Extract the [X, Y] coordinate from the center of the cell holding the provided text.  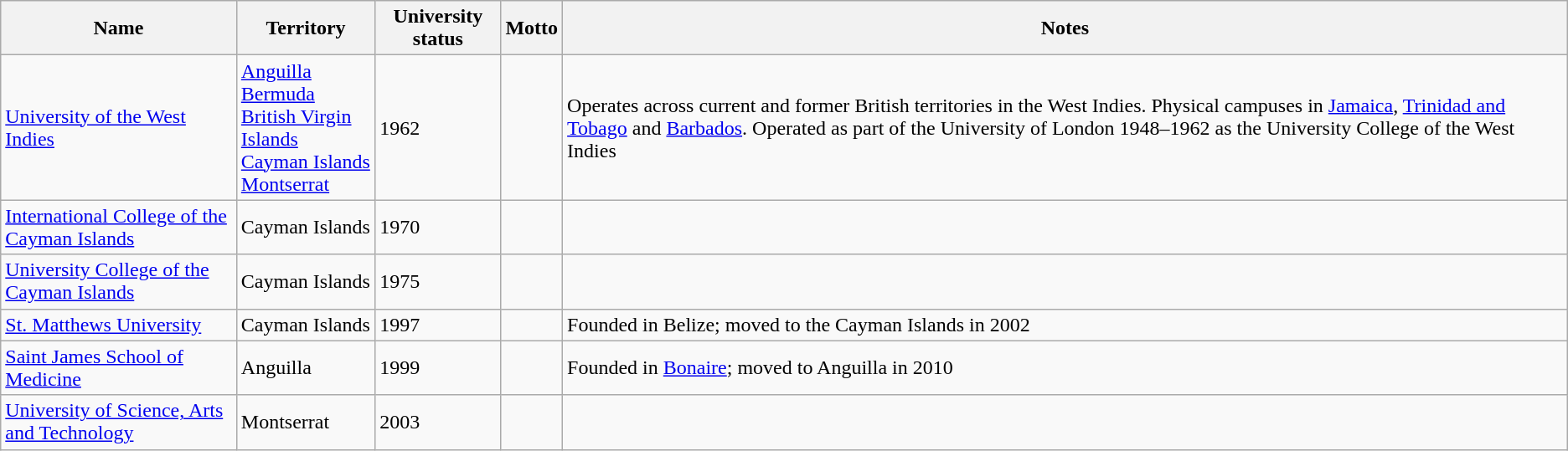
1975 [438, 281]
Territory [306, 28]
Montserrat [306, 422]
1970 [438, 228]
University of Science, Arts and Technology [119, 422]
University of the West Indies [119, 127]
2003 [438, 422]
Founded in Belize; moved to the Cayman Islands in 2002 [1065, 325]
1997 [438, 325]
International College of the Cayman Islands [119, 228]
St. Matthews University [119, 325]
University status [438, 28]
Notes [1065, 28]
Motto [532, 28]
Name [119, 28]
Founded in Bonaire; moved to Anguilla in 2010 [1065, 368]
University College of the Cayman Islands [119, 281]
1962 [438, 127]
1999 [438, 368]
Anguilla Bermuda British Virgin Islands Cayman Islands Montserrat [306, 127]
Anguilla [306, 368]
Saint James School of Medicine [119, 368]
